Return the [X, Y] coordinate for the center point of the cell that contains the specified text.  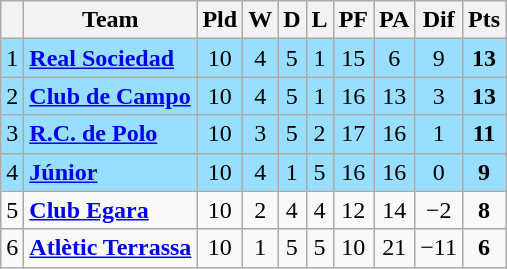
Team [110, 20]
12 [353, 210]
PF [353, 20]
−2 [439, 210]
−11 [439, 248]
21 [394, 248]
Club de Campo [110, 96]
0 [439, 172]
W [260, 20]
17 [353, 134]
Real Sociedad [110, 58]
D [292, 20]
R.C. de Polo [110, 134]
PA [394, 20]
L [320, 20]
Pld [220, 20]
14 [394, 210]
Atlètic Terrassa [110, 248]
15 [353, 58]
Pts [484, 20]
Club Egara [110, 210]
8 [484, 210]
Júnior [110, 172]
Dif [439, 20]
11 [484, 134]
